Capture the cell that displays the provided text and extract its [X, Y] central coordinate. 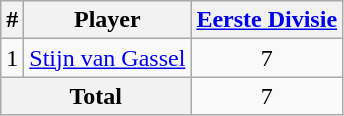
Total [96, 96]
Player [108, 20]
1 [12, 58]
Eerste Divisie [267, 20]
# [12, 20]
Stijn van Gassel [108, 58]
